Pinpoint the cell where the given text exists, returning its (X, Y) midpoint coordinate. 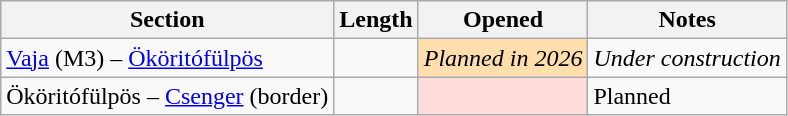
Under construction (687, 58)
Ököritófülpös – Csenger (border) (168, 96)
Length (376, 20)
Notes (687, 20)
Planned in 2026 (503, 58)
Section (168, 20)
Planned (687, 96)
Vaja (M3) – Ököritófülpös (168, 58)
Opened (503, 20)
